Find where the given text appears and provide that cell's center as (x, y) coordinate. 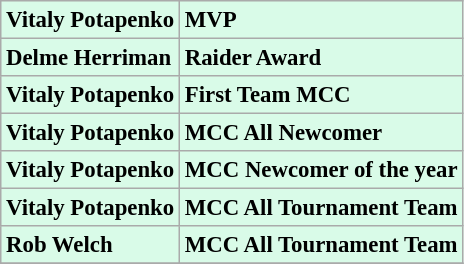
MVP (320, 20)
MCC Newcomer of the year (320, 170)
Rob Welch (90, 245)
First Team MCC (320, 95)
Delme Herriman (90, 58)
MCC All Newcomer (320, 133)
Raider Award (320, 58)
